Detect which cell encompasses the target text, then output its (x, y) center coordinate. 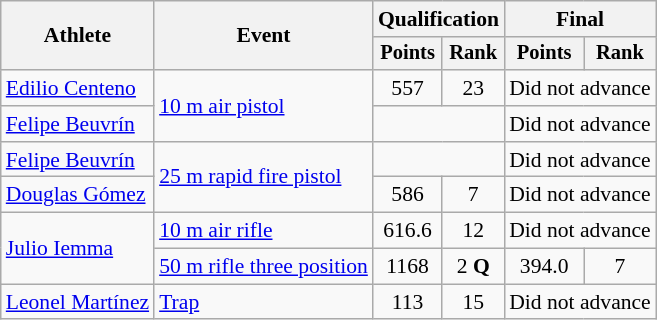
616.6 (408, 231)
557 (408, 88)
Edilio Centeno (78, 88)
23 (473, 88)
1168 (408, 267)
Douglas Gómez (78, 195)
Qualification (438, 19)
Event (264, 36)
25 m rapid fire pistol (264, 178)
Trap (264, 302)
Julio Iemma (78, 248)
Athlete (78, 36)
Leonel Martínez (78, 302)
Final (580, 19)
10 m air rifle (264, 231)
2 Q (473, 267)
12 (473, 231)
394.0 (544, 267)
10 m air pistol (264, 106)
586 (408, 195)
50 m rifle three position (264, 267)
15 (473, 302)
113 (408, 302)
